For the text-containing cell, return its midpoint in [x, y] coordinate format. 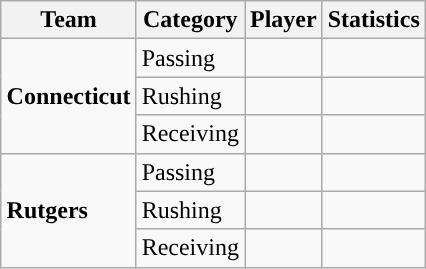
Connecticut [68, 96]
Team [68, 20]
Player [283, 20]
Rutgers [68, 210]
Statistics [374, 20]
Category [190, 20]
